From the cell containing the given text, extract its center point as (x, y) coordinate. 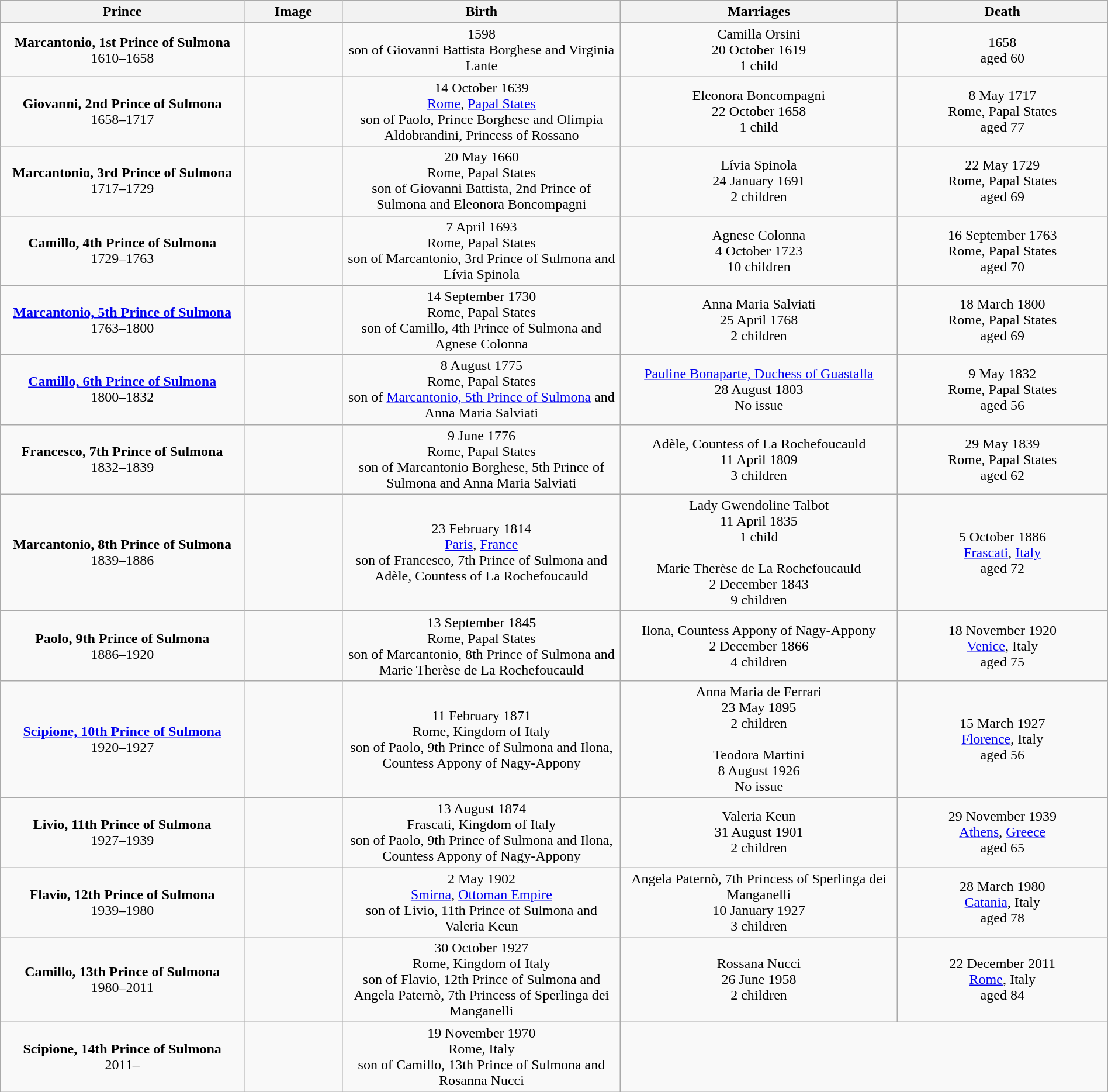
Scipione, 10th Prince of Sulmona1920–1927 (123, 739)
7 April 1693Rome, Papal Statesson of Marcantonio, 3rd Prince of Sulmona and Lívia Spinola (482, 250)
11 February 1871Rome, Kingdom of Italy son of Paolo, 9th Prince of Sulmona and Ilona, Countess Appony of Nagy-Appony (482, 739)
Birth (482, 12)
Ilona, Countess Appony of Nagy-Appony2 December 18664 children (759, 645)
13 September 1845Rome, Papal Statesson of Marcantonio, 8th Prince of Sulmona and Marie Therèse de La Rochefoucauld (482, 645)
Valeria Keun31 August 19012 children (759, 832)
Camillo, 4th Prince of Sulmona1729–1763 (123, 250)
29 May 1839Rome, Papal Statesaged 62 (1002, 459)
Camillo, 13th Prince of Sulmona1980–2011 (123, 980)
16 September 1763Rome, Papal Statesaged 70 (1002, 250)
Camillo, 6th Prince of Sulmona1800–1832 (123, 389)
Marcantonio, 5th Prince of Sulmona1763–1800 (123, 320)
Marcantonio, 8th Prince of Sulmona1839–1886 (123, 552)
22 May 1729Rome, Papal Statesaged 69 (1002, 181)
1658aged 60 (1002, 50)
Anna Maria Salviati25 April 17682 children (759, 320)
Prince (123, 12)
Agnese Colonna4 October 172310 children (759, 250)
Marriages (759, 12)
28 March 1980Catania, Italyaged 78 (1002, 903)
Eleonora Boncompagni22 October 16581 child (759, 111)
Lady Gwendoline Talbot 11 April 18351 childMarie Therèse de La Rochefoucauld 2 December 18439 children (759, 552)
Image (293, 12)
Francesco, 7th Prince of Sulmona1832–1839 (123, 459)
Pauline Bonaparte, Duchess of Guastalla 28 August 1803No issue (759, 389)
Flavio, 12th Prince of Sulmona1939–1980 (123, 903)
5 October 1886Frascati, Italyaged 72 (1002, 552)
23 February 1814Paris, Franceson of Francesco, 7th Prince of Sulmona and Adèle, Countess of La Rochefoucauld (482, 552)
8 August 1775Rome, Papal Statesson of Marcantonio, 5th Prince of Sulmona and Anna Maria Salviati (482, 389)
Angela Paternò, 7th Princess of Sperlinga dei Manganelli10 January 19273 children (759, 903)
Death (1002, 12)
Camilla Orsini20 October 16191 child (759, 50)
Paolo, 9th Prince of Sulmona1886–1920 (123, 645)
30 October 1927 Rome, Kingdom of Italyson of Flavio, 12th Prince of Sulmona and Angela Paternò, 7th Princess of Sperlinga dei Manganelli (482, 980)
9 June 1776Rome, Papal Statesson of Marcantonio Borghese, 5th Prince of Sulmona and Anna Maria Salviati (482, 459)
Adèle, Countess of La Rochefoucauld11 April 18093 children (759, 459)
Giovanni, 2nd Prince of Sulmona1658–1717 (123, 111)
Marcantonio, 1st Prince of Sulmona1610–1658 (123, 50)
29 November 1939Athens, Greeceaged 65 (1002, 832)
14 October 1639Rome, Papal Statesson of Paolo, Prince Borghese and Olimpia Aldobrandini, Princess of Rossano (482, 111)
18 November 1920Venice, Italyaged 75 (1002, 645)
2 May 1902 Smirna, Ottoman Empireson of Livio, 11th Prince of Sulmona and Valeria Keun (482, 903)
Scipione, 14th Prince of Sulmona2011– (123, 1057)
20 May 1660Rome, Papal Statesson of Giovanni Battista, 2nd Prince of Sulmona and Eleonora Boncompagni (482, 181)
Livio, 11th Prince of Sulmona1927–1939 (123, 832)
Rossana Nucci 26 June 19582 children (759, 980)
Lívia Spinola24 January 16912 children (759, 181)
8 May 1717Rome, Papal Statesaged 77 (1002, 111)
1598son of Giovanni Battista Borghese and Virginia Lante (482, 50)
15 March 1927Florence, Italyaged 56 (1002, 739)
18 March 1800Rome, Papal Statesaged 69 (1002, 320)
22 December 2011Rome, Italyaged 84 (1002, 980)
19 November 1970 Rome, Italyson of Camillo, 13th Prince of Sulmona and Rosanna Nucci (482, 1057)
Marcantonio, 3rd Prince of Sulmona1717–1729 (123, 181)
9 May 1832Rome, Papal Statesaged 56 (1002, 389)
Anna Maria de Ferrari23 May 18952 childrenTeodora Martini 8 August 1926No issue (759, 739)
14 September 1730Rome, Papal Statesson of Camillo, 4th Prince of Sulmona and Agnese Colonna (482, 320)
13 August 1874Frascati, Kingdom of Italy son of Paolo, 9th Prince of Sulmona and Ilona, Countess Appony of Nagy-Appony (482, 832)
